Pinpoint the cell where the given text exists, returning its (X, Y) midpoint coordinate. 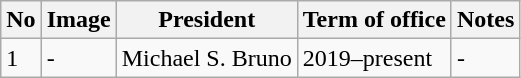
2019–present (374, 58)
Image (78, 20)
President (206, 20)
Michael S. Bruno (206, 58)
No (21, 20)
Term of office (374, 20)
Notes (485, 20)
1 (21, 58)
